Extract the (X, Y) coordinate from the center of the cell holding the provided text.  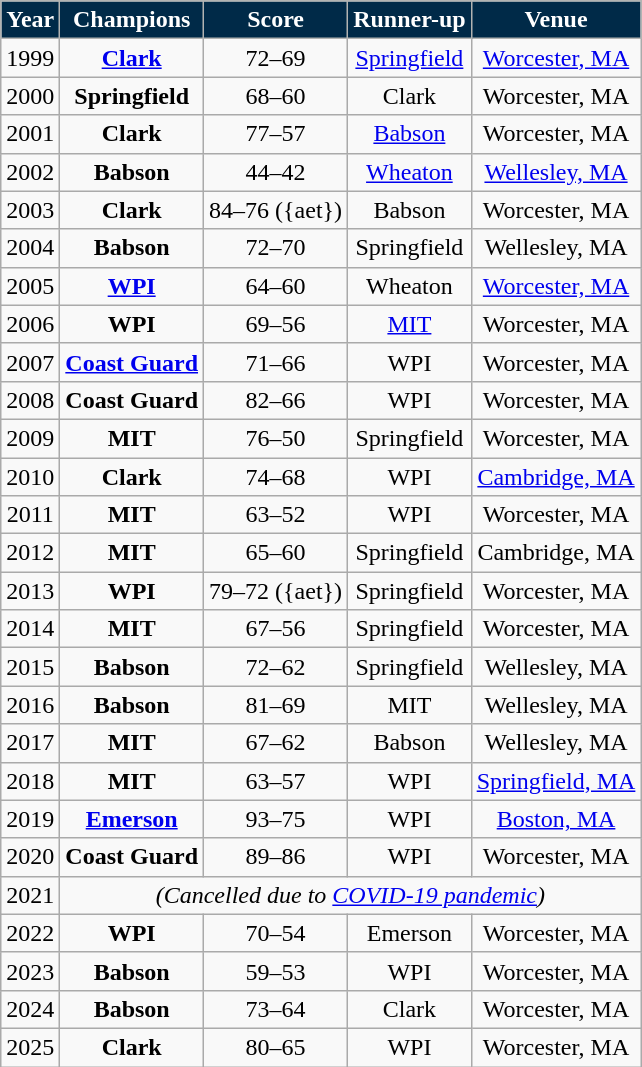
2007 (30, 362)
84–76 ({aet}) (276, 210)
2001 (30, 134)
2021 (30, 895)
2013 (30, 591)
67–56 (276, 629)
2015 (30, 667)
Champions (132, 20)
63–57 (276, 781)
2019 (30, 819)
72–62 (276, 667)
68–60 (276, 96)
71–66 (276, 362)
65–60 (276, 553)
72–70 (276, 248)
59–53 (276, 971)
2016 (30, 705)
79–72 ({aet}) (276, 591)
2023 (30, 971)
Runner-up (410, 20)
93–75 (276, 819)
2012 (30, 553)
76–50 (276, 438)
77–57 (276, 134)
82–66 (276, 400)
64–60 (276, 286)
Score (276, 20)
2017 (30, 743)
2022 (30, 933)
2009 (30, 438)
89–86 (276, 857)
Venue (556, 20)
70–54 (276, 933)
2011 (30, 515)
69–56 (276, 324)
2010 (30, 477)
72–69 (276, 58)
1999 (30, 58)
(Cancelled due to COVID-19 pandemic) (350, 895)
44–42 (276, 172)
2006 (30, 324)
2014 (30, 629)
63–52 (276, 515)
Boston, MA (556, 819)
2008 (30, 400)
2024 (30, 1009)
2004 (30, 248)
2002 (30, 172)
2005 (30, 286)
Year (30, 20)
73–64 (276, 1009)
80–65 (276, 1047)
2020 (30, 857)
67–62 (276, 743)
2003 (30, 210)
81–69 (276, 705)
2000 (30, 96)
74–68 (276, 477)
2025 (30, 1047)
2018 (30, 781)
Springfield, MA (556, 781)
